Extract the [X, Y] coordinate from the center of the cell holding the provided text.  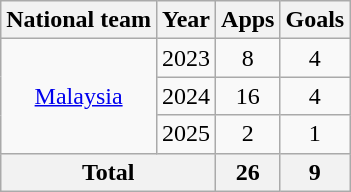
Goals [315, 20]
2025 [186, 134]
1 [315, 134]
2024 [186, 96]
9 [315, 172]
Year [186, 20]
8 [248, 58]
National team [79, 20]
16 [248, 96]
Malaysia [79, 96]
Total [108, 172]
2023 [186, 58]
26 [248, 172]
2 [248, 134]
Apps [248, 20]
